Provide the [x, y] coordinate of the cell's center where the given text is located.  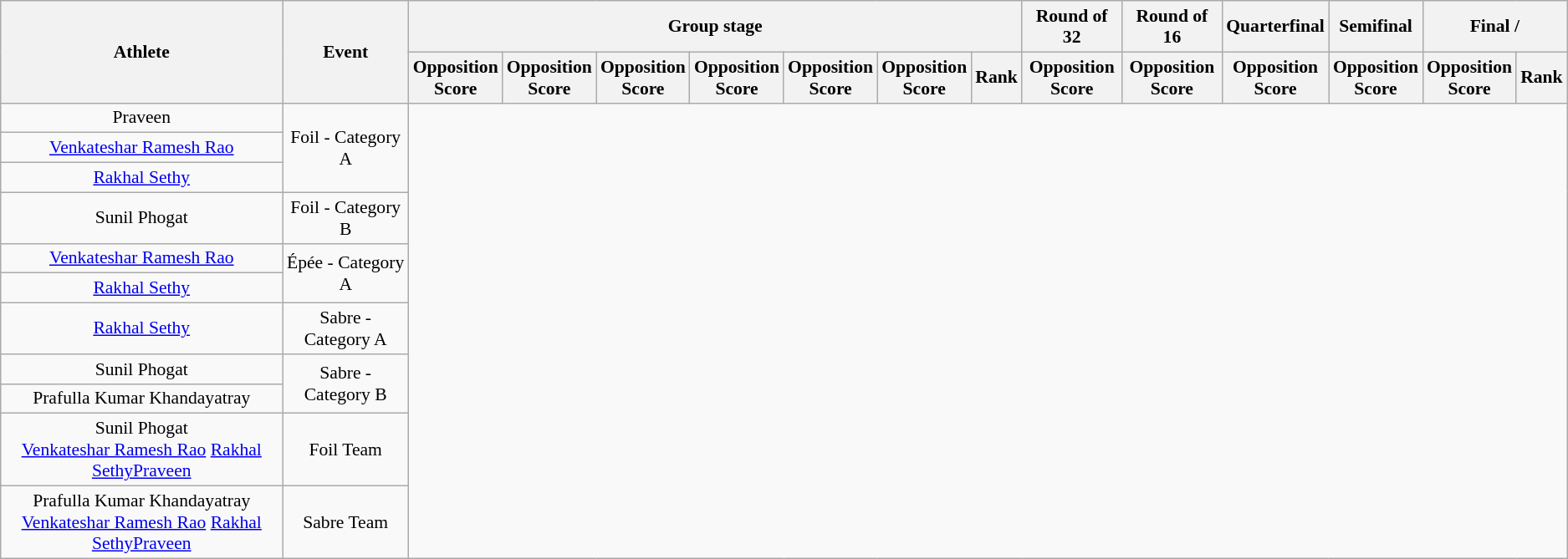
Sunil PhogatVenkateshar Ramesh Rao Rakhal SethyPraveen [142, 450]
Final / [1495, 27]
Sabre - Category A [346, 329]
Épée - Category A [346, 272]
Foil Team [346, 450]
Praveen [142, 118]
Quarterfinal [1275, 27]
Athlete [142, 52]
Sabre Team [346, 523]
Prafulla Kumar Khandayatray [142, 399]
Semifinal [1376, 27]
Foil - Category B [346, 217]
Foil - Category A [346, 147]
Sabre - Category B [346, 384]
Round of 32 [1072, 27]
Round of 16 [1172, 27]
Group stage [716, 27]
Prafulla Kumar KhandayatrayVenkateshar Ramesh Rao Rakhal SethyPraveen [142, 523]
Event [346, 52]
